Return [X, Y] of the center of cell containing provided text 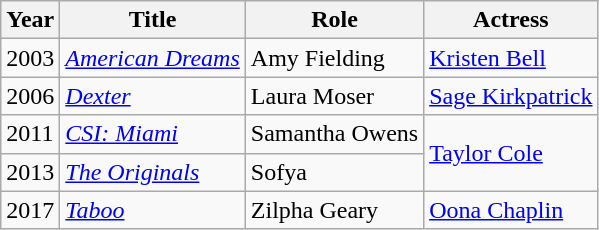
Taylor Cole [511, 153]
American Dreams [152, 58]
Laura Moser [334, 96]
Taboo [152, 210]
Zilpha Geary [334, 210]
Title [152, 20]
2011 [30, 134]
Actress [511, 20]
Sofya [334, 172]
The Originals [152, 172]
Samantha Owens [334, 134]
Amy Fielding [334, 58]
2013 [30, 172]
Oona Chaplin [511, 210]
CSI: Miami [152, 134]
2017 [30, 210]
Dexter [152, 96]
2003 [30, 58]
Kristen Bell [511, 58]
2006 [30, 96]
Role [334, 20]
Sage Kirkpatrick [511, 96]
Year [30, 20]
